Find where the given text appears and provide that cell's center as [x, y] coordinate. 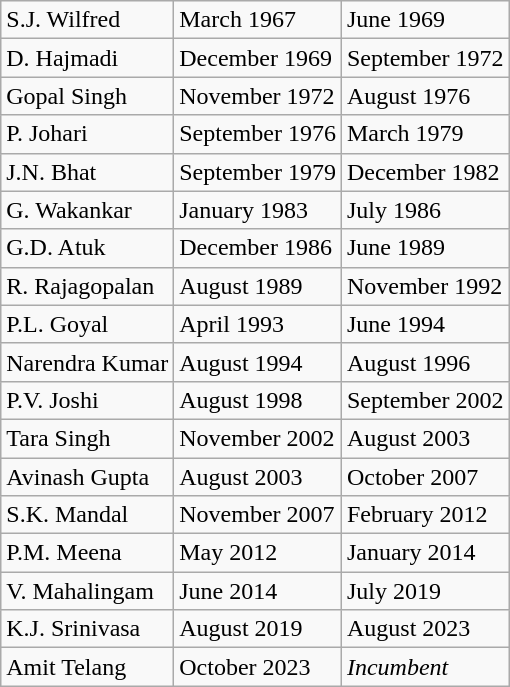
May 2012 [258, 553]
R. Rajagopalan [88, 286]
August 1989 [258, 286]
June 1989 [425, 248]
August 1994 [258, 362]
January 1983 [258, 210]
April 1993 [258, 324]
August 2019 [258, 629]
March 1979 [425, 134]
G. Wakankar [88, 210]
November 1992 [425, 286]
July 1986 [425, 210]
August 2023 [425, 629]
September 1972 [425, 58]
November 2002 [258, 438]
December 1986 [258, 248]
September 1976 [258, 134]
November 1972 [258, 96]
August 1996 [425, 362]
P.M. Meena [88, 553]
March 1967 [258, 20]
January 2014 [425, 553]
J.N. Bhat [88, 172]
P.L. Goyal [88, 324]
August 1976 [425, 96]
July 2019 [425, 591]
October 2023 [258, 667]
K.J. Srinivasa [88, 629]
Amit Telang [88, 667]
Narendra Kumar [88, 362]
Incumbent [425, 667]
P.V. Joshi [88, 400]
S.K. Mandal [88, 515]
October 2007 [425, 477]
June 1994 [425, 324]
Avinash Gupta [88, 477]
P. Johari [88, 134]
December 1969 [258, 58]
Gopal Singh [88, 96]
February 2012 [425, 515]
June 1969 [425, 20]
August 1998 [258, 400]
June 2014 [258, 591]
D. Hajmadi [88, 58]
G.D. Atuk [88, 248]
September 1979 [258, 172]
S.J. Wilfred [88, 20]
Tara Singh [88, 438]
September 2002 [425, 400]
November 2007 [258, 515]
V. Mahalingam [88, 591]
December 1982 [425, 172]
